Pinpoint the cell where the given text exists, returning its [X, Y] midpoint coordinate. 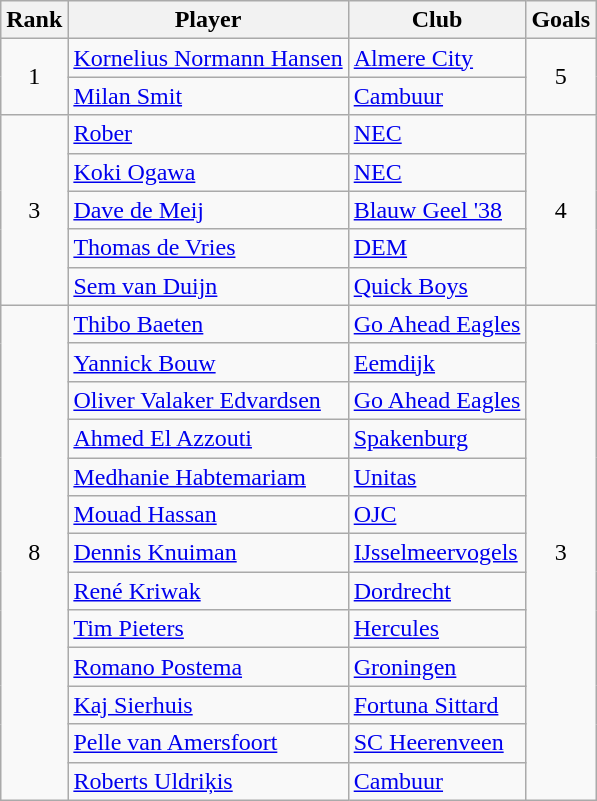
Almere City [437, 58]
Dennis Knuiman [208, 553]
Goals [561, 20]
Quick Boys [437, 286]
DEM [437, 248]
Groningen [437, 667]
Player [208, 20]
Sem van Duijn [208, 286]
8 [34, 552]
Blauw Geel '38 [437, 210]
René Kriwak [208, 591]
Dave de Meij [208, 210]
Medhanie Habtemariam [208, 477]
4 [561, 210]
Rober [208, 134]
Spakenburg [437, 438]
Thibo Baeten [208, 324]
IJsselmeervogels [437, 553]
Rank [34, 20]
Tim Pieters [208, 629]
Mouad Hassan [208, 515]
Pelle van Amersfoort [208, 743]
Eemdijk [437, 362]
Ahmed El Azzouti [208, 438]
5 [561, 77]
Kaj Sierhuis [208, 705]
Club [437, 20]
SC Heerenveen [437, 743]
Milan Smit [208, 96]
Hercules [437, 629]
Oliver Valaker Edvardsen [208, 400]
OJC [437, 515]
Dordrecht [437, 591]
Romano Postema [208, 667]
Unitas [437, 477]
1 [34, 77]
Koki Ogawa [208, 172]
Yannick Bouw [208, 362]
Fortuna Sittard [437, 705]
Kornelius Normann Hansen [208, 58]
Roberts Uldriķis [208, 781]
Thomas de Vries [208, 248]
